From the cell containing the given text, extract its center point as [X, Y] coordinate. 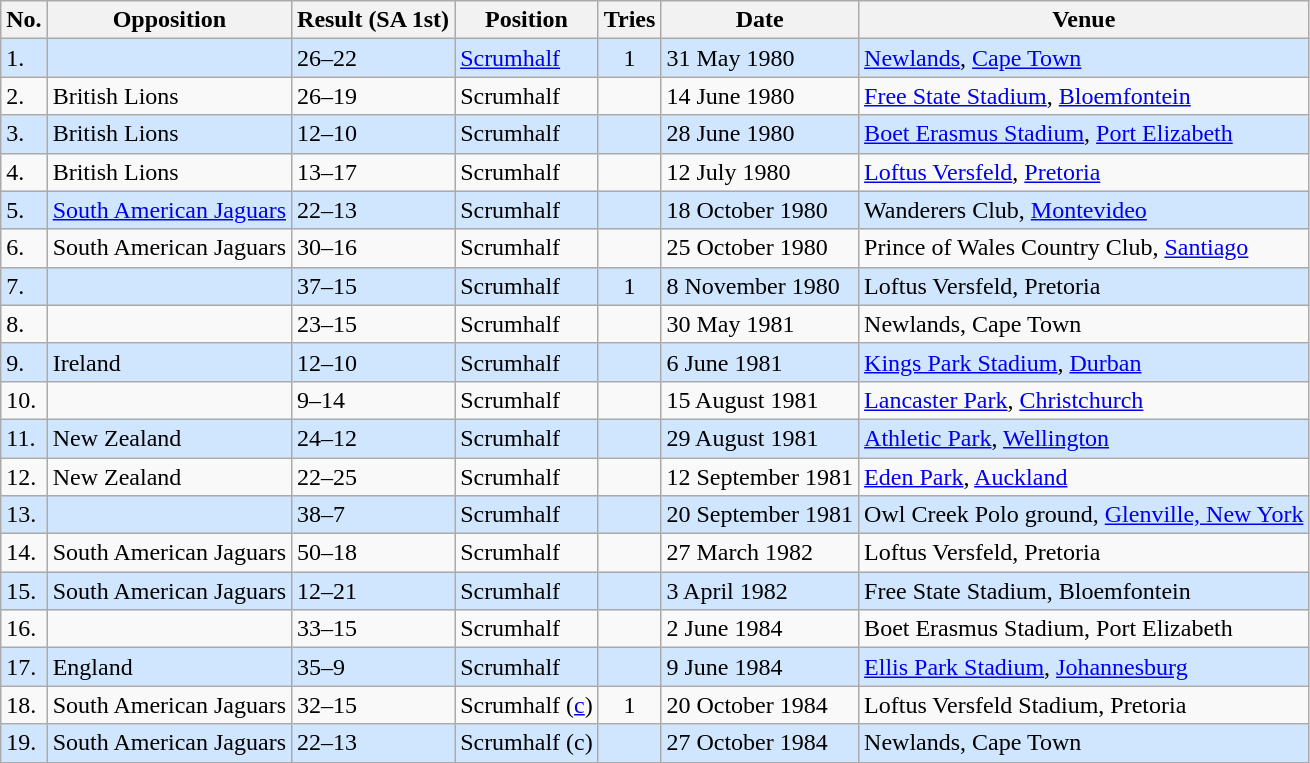
9. [24, 362]
24–12 [374, 438]
Result (SA 1st) [374, 20]
23–15 [374, 324]
14. [24, 553]
50–18 [374, 553]
29 August 1981 [760, 438]
12–21 [374, 591]
13–17 [374, 172]
33–15 [374, 629]
Opposition [169, 20]
10. [24, 400]
Wanderers Club, Montevideo [1084, 210]
20 October 1984 [760, 705]
15. [24, 591]
9 June 1984 [760, 667]
8. [24, 324]
4. [24, 172]
22–25 [374, 477]
Athletic Park, Wellington [1084, 438]
11. [24, 438]
26–19 [374, 96]
7. [24, 286]
38–7 [374, 515]
5. [24, 210]
Loftus Versfeld Stadium, Pretoria [1084, 705]
Eden Park, Auckland [1084, 477]
Kings Park Stadium, Durban [1084, 362]
27 October 1984 [760, 743]
9–14 [374, 400]
15 August 1981 [760, 400]
19. [24, 743]
30–16 [374, 248]
Prince of Wales Country Club, Santiago [1084, 248]
31 May 1980 [760, 58]
Tries [630, 20]
16. [24, 629]
1. [24, 58]
Lancaster Park, Christchurch [1084, 400]
12 September 1981 [760, 477]
14 June 1980 [760, 96]
2. [24, 96]
25 October 1980 [760, 248]
England [169, 667]
No. [24, 20]
18. [24, 705]
12. [24, 477]
27 March 1982 [760, 553]
18 October 1980 [760, 210]
8 November 1980 [760, 286]
Ireland [169, 362]
Venue [1084, 20]
26–22 [374, 58]
6 June 1981 [760, 362]
3 April 1982 [760, 591]
Position [527, 20]
12 July 1980 [760, 172]
2 June 1984 [760, 629]
6. [24, 248]
28 June 1980 [760, 134]
Date [760, 20]
37–15 [374, 286]
Ellis Park Stadium, Johannesburg [1084, 667]
3. [24, 134]
17. [24, 667]
13. [24, 515]
Owl Creek Polo ground, Glenville, New York [1084, 515]
32–15 [374, 705]
35–9 [374, 667]
30 May 1981 [760, 324]
20 September 1981 [760, 515]
